Determine the [x, y] coordinate at the center of the cell enclosing the given text.  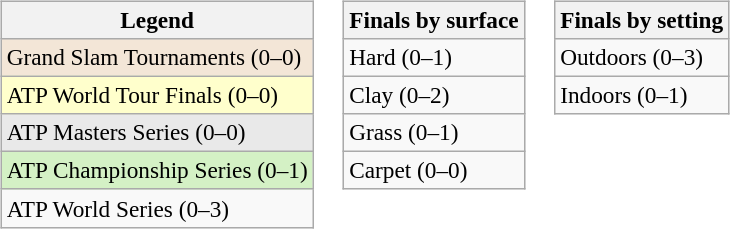
Indoors (0–1) [642, 95]
Finals by surface [434, 20]
Outdoors (0–3) [642, 57]
Grand Slam Tournaments (0–0) [157, 57]
Legend [157, 20]
ATP Masters Series (0–0) [157, 133]
Carpet (0–0) [434, 171]
ATP World Tour Finals (0–0) [157, 95]
Hard (0–1) [434, 57]
ATP Championship Series (0–1) [157, 171]
Grass (0–1) [434, 133]
ATP World Series (0–3) [157, 208]
Finals by setting [642, 20]
Clay (0–2) [434, 95]
